Find where the given text appears and provide that cell's center as (X, Y) coordinate. 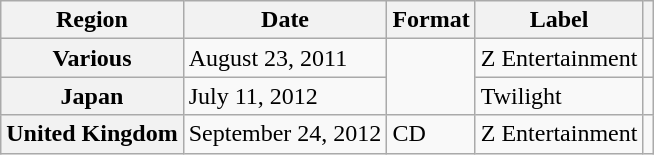
Various (92, 58)
July 11, 2012 (285, 96)
Twilight (559, 96)
CD (431, 134)
August 23, 2011 (285, 58)
United Kingdom (92, 134)
Japan (92, 96)
September 24, 2012 (285, 134)
Date (285, 20)
Format (431, 20)
Label (559, 20)
Region (92, 20)
